Locate the cell with the specified text and output its [x, y] center coordinate. 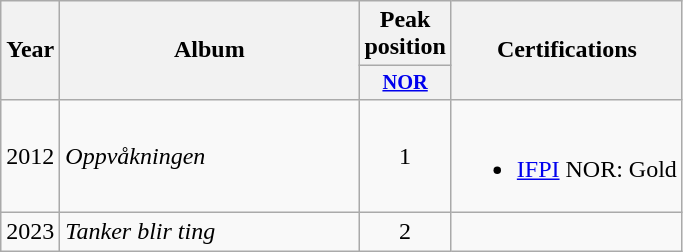
2 [405, 232]
2023 [30, 232]
IFPI NOR: Gold [566, 156]
NOR [405, 83]
Year [30, 50]
2012 [30, 156]
Oppvåkningen [210, 156]
Certifications [566, 50]
Peak position [405, 34]
1 [405, 156]
Album [210, 50]
Tanker blir ting [210, 232]
